Return [x, y] of the center of cell containing provided text 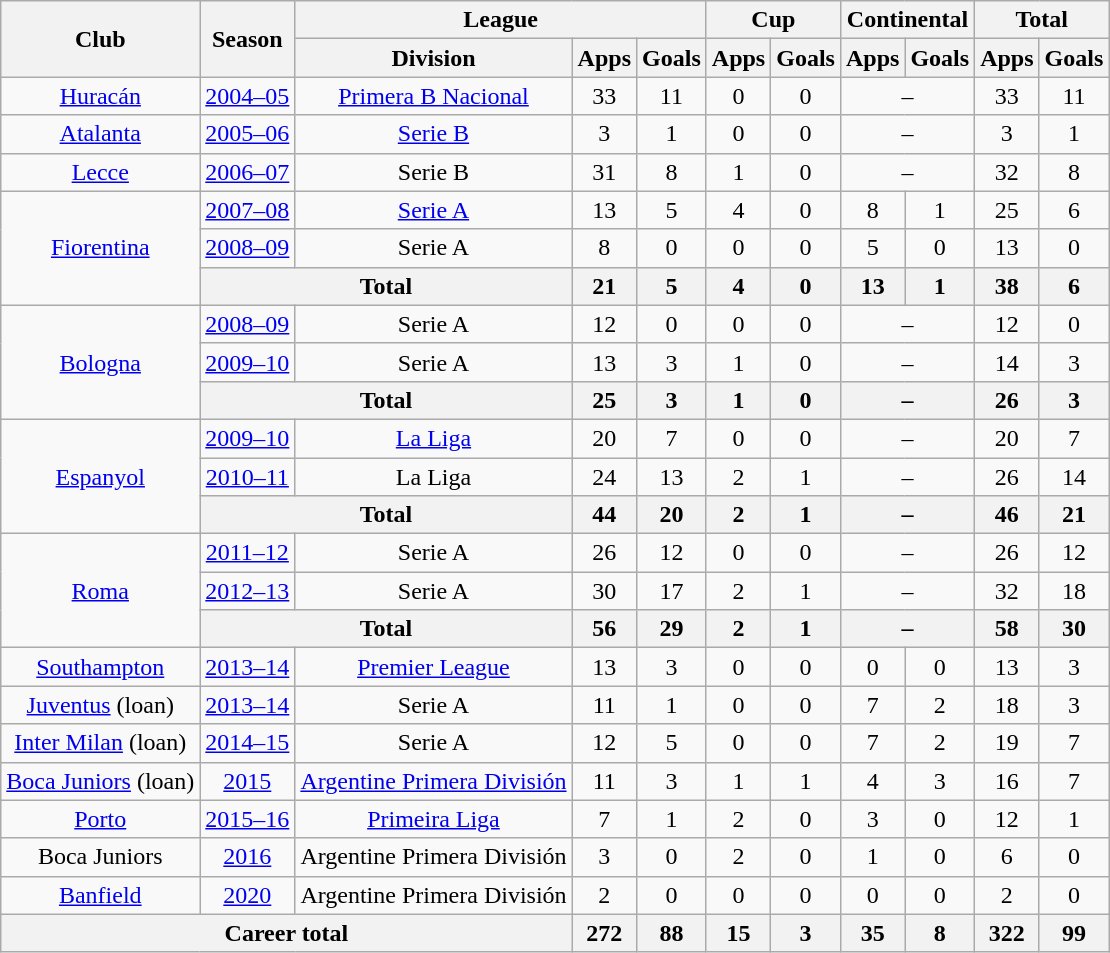
Bologna [100, 362]
Southampton [100, 667]
Primera B Nacional [434, 96]
2010–11 [248, 477]
19 [1007, 743]
Season [248, 39]
44 [604, 515]
Boca Juniors (loan) [100, 781]
Division [434, 58]
2004–05 [248, 96]
2015 [248, 781]
99 [1074, 933]
2020 [248, 895]
League [500, 20]
2007–08 [248, 210]
Boca Juniors [100, 857]
322 [1007, 933]
2011–12 [248, 553]
Roma [100, 591]
29 [672, 629]
31 [604, 172]
Porto [100, 819]
Cup [773, 20]
56 [604, 629]
2006–07 [248, 172]
24 [604, 477]
Banfield [100, 895]
15 [738, 933]
Juventus (loan) [100, 705]
16 [1007, 781]
Premier League [434, 667]
Continental [907, 20]
Career total [286, 933]
38 [1007, 286]
Espanyol [100, 476]
17 [672, 591]
46 [1007, 515]
58 [1007, 629]
88 [672, 933]
Huracán [100, 96]
2014–15 [248, 743]
272 [604, 933]
2016 [248, 857]
Inter Milan (loan) [100, 743]
2012–13 [248, 591]
Primeira Liga [434, 819]
Atalanta [100, 134]
Fiorentina [100, 248]
Club [100, 39]
2015–16 [248, 819]
Lecce [100, 172]
2005–06 [248, 134]
35 [872, 933]
